Capture the cell that displays the provided text and extract its [x, y] central coordinate. 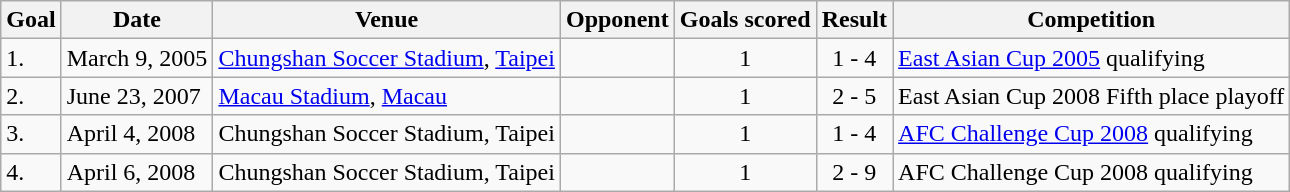
Macau Stadium, Macau [387, 96]
East Asian Cup 2008 Fifth place playoff [1092, 96]
2 - 9 [854, 172]
2 - 5 [854, 96]
March 9, 2005 [137, 58]
Date [137, 20]
East Asian Cup 2005 qualifying [1092, 58]
Goal [31, 20]
3. [31, 134]
Goals scored [745, 20]
Venue [387, 20]
April 6, 2008 [137, 172]
Opponent [617, 20]
Competition [1092, 20]
2. [31, 96]
4. [31, 172]
1. [31, 58]
June 23, 2007 [137, 96]
Result [854, 20]
April 4, 2008 [137, 134]
